For the text-containing cell, return its midpoint in [X, Y] coordinate format. 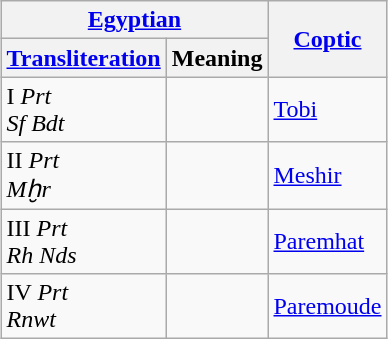
IV PrtRnwt [84, 306]
Meshir [328, 176]
Tobi [328, 110]
Transliteration [84, 58]
Egyptian [134, 20]
Meaning [217, 58]
I PrtSf Bdt [84, 110]
Paremoude [328, 306]
II PrtMḫr [84, 176]
Coptic [328, 39]
Paremhat [328, 240]
III PrtRh Nds [84, 240]
